Identify which cell holds the provided text, then report its (x, y) central coordinate. 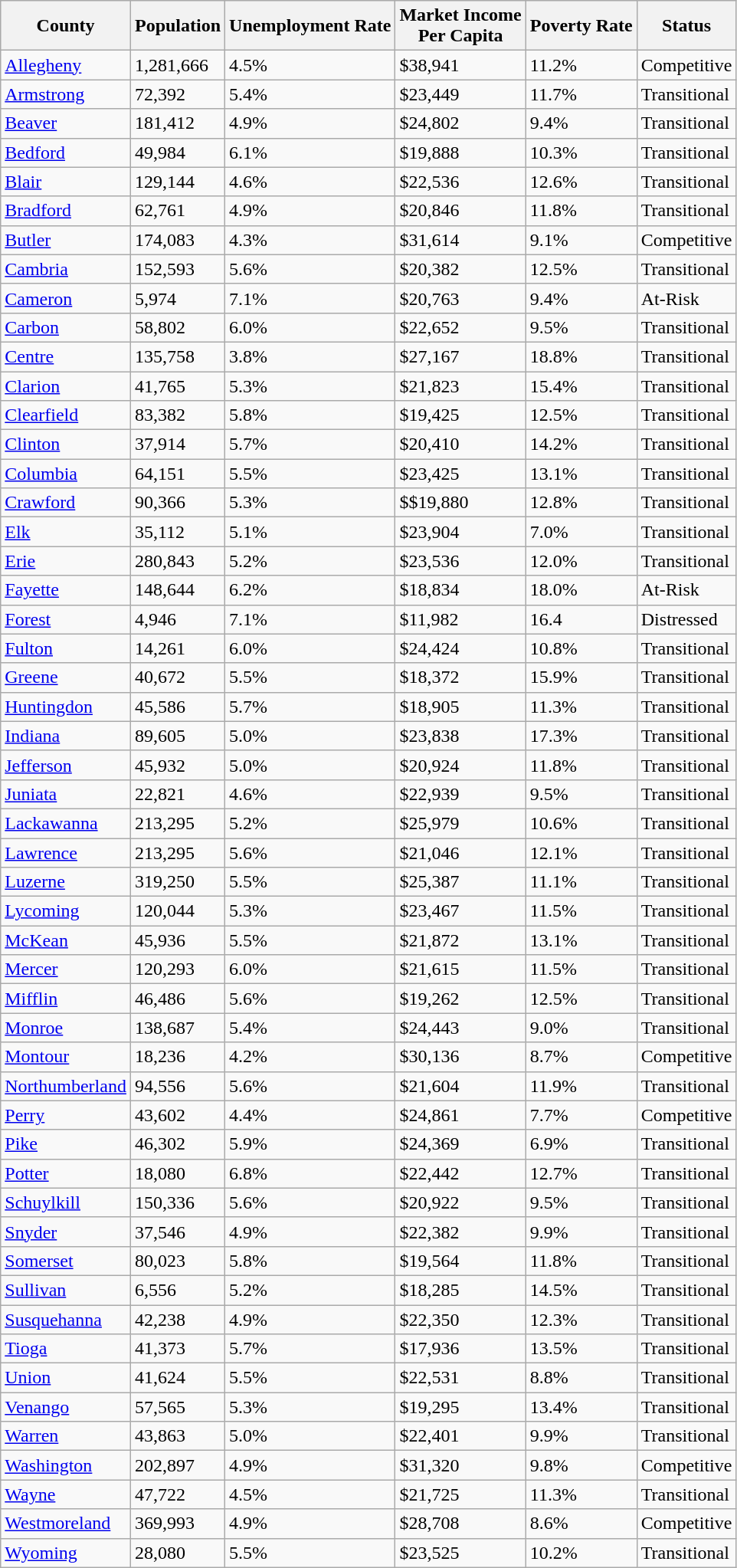
$17,936 (460, 1349)
Cameron (66, 298)
1,281,666 (178, 65)
Luzerne (66, 882)
Westmoreland (66, 1524)
18.0% (581, 590)
$22,531 (460, 1378)
$19,888 (460, 153)
89,605 (178, 736)
Population (178, 26)
Schuylkill (66, 1202)
Warren (66, 1436)
$31,614 (460, 240)
$22,442 (460, 1173)
12.6% (581, 182)
4.4% (310, 1115)
Northumberland (66, 1086)
$24,861 (460, 1115)
$21,725 (460, 1494)
120,293 (178, 969)
$19,564 (460, 1261)
$30,136 (460, 1057)
Beaver (66, 123)
5,974 (178, 298)
McKean (66, 940)
Forest (66, 619)
4.3% (310, 240)
Potter (66, 1173)
Poverty Rate (581, 26)
Lackawanna (66, 823)
$21,823 (460, 385)
12.8% (581, 503)
16.4 (581, 619)
41,624 (178, 1378)
3.8% (310, 356)
22,821 (178, 794)
369,993 (178, 1524)
Venango (66, 1407)
7.7% (581, 1115)
Huntingdon (66, 707)
$23,525 (460, 1553)
57,565 (178, 1407)
$20,922 (460, 1202)
5.9% (310, 1144)
Status (686, 26)
$22,350 (460, 1319)
Crawford (66, 503)
Monroe (66, 1028)
72,392 (178, 94)
$24,424 (460, 648)
46,302 (178, 1144)
45,936 (178, 940)
18,080 (178, 1173)
174,083 (178, 240)
Wyoming (66, 1553)
6.8% (310, 1173)
$19,262 (460, 999)
$20,410 (460, 444)
6.1% (310, 153)
$19,425 (460, 415)
181,412 (178, 123)
Somerset (66, 1261)
8.7% (581, 1057)
$22,401 (460, 1436)
Union (66, 1378)
135,758 (178, 356)
Perry (66, 1115)
37,546 (178, 1232)
15.9% (581, 677)
10.8% (581, 648)
Jefferson (66, 765)
$24,443 (460, 1028)
$18,285 (460, 1290)
Washington (66, 1465)
$23,904 (460, 532)
11.7% (581, 94)
40,672 (178, 677)
62,761 (178, 211)
$22,382 (460, 1232)
$22,939 (460, 794)
13.4% (581, 1407)
43,602 (178, 1115)
Snyder (66, 1232)
$27,167 (460, 356)
$28,708 (460, 1524)
8.8% (581, 1378)
$31,320 (460, 1465)
7.0% (581, 532)
6,556 (178, 1290)
Fayette (66, 590)
Bedford (66, 153)
4.2% (310, 1057)
$20,382 (460, 269)
$23,467 (460, 911)
County (66, 26)
152,593 (178, 269)
$23,536 (460, 561)
319,250 (178, 882)
Columbia (66, 474)
49,984 (178, 153)
10.2% (581, 1553)
10.6% (581, 823)
120,044 (178, 911)
9.1% (581, 240)
10.3% (581, 153)
$21,872 (460, 940)
42,238 (178, 1319)
$20,846 (460, 211)
Centre (66, 356)
Clarion (66, 385)
58,802 (178, 327)
Montour (66, 1057)
Market Income Per Capita (460, 26)
Greene (66, 677)
$19,295 (460, 1407)
6.2% (310, 590)
Cambria (66, 269)
$22,536 (460, 182)
Butler (66, 240)
Bradford (66, 211)
14,261 (178, 648)
$21,604 (460, 1086)
46,486 (178, 999)
$24,369 (460, 1144)
Pike (66, 1144)
$18,834 (460, 590)
11.1% (581, 882)
$22,652 (460, 327)
90,366 (178, 503)
4,946 (178, 619)
Tioga (66, 1349)
43,863 (178, 1436)
83,382 (178, 415)
$23,425 (460, 474)
Armstrong (66, 94)
$25,979 (460, 823)
$21,615 (460, 969)
Erie (66, 561)
Fulton (66, 648)
150,336 (178, 1202)
$20,763 (460, 298)
12.7% (581, 1173)
Indiana (66, 736)
41,373 (178, 1349)
Clearfield (66, 415)
$18,905 (460, 707)
Carbon (66, 327)
148,644 (178, 590)
$38,941 (460, 65)
$24,802 (460, 123)
12.0% (581, 561)
11.9% (581, 1086)
138,687 (178, 1028)
9.8% (581, 1465)
Elk (66, 532)
Susquehanna (66, 1319)
41,765 (178, 385)
11.2% (581, 65)
$$19,880 (460, 503)
Blair (66, 182)
17.3% (581, 736)
14.5% (581, 1290)
64,151 (178, 474)
15.4% (581, 385)
12.3% (581, 1319)
Mercer (66, 969)
8.6% (581, 1524)
Allegheny (66, 65)
Wayne (66, 1494)
280,843 (178, 561)
Mifflin (66, 999)
Lawrence (66, 853)
94,556 (178, 1086)
14.2% (581, 444)
$23,838 (460, 736)
129,144 (178, 182)
5.1% (310, 532)
37,914 (178, 444)
$11,982 (460, 619)
Distressed (686, 619)
9.0% (581, 1028)
35,112 (178, 532)
18,236 (178, 1057)
$21,046 (460, 853)
80,023 (178, 1261)
Juniata (66, 794)
Unemployment Rate (310, 26)
45,932 (178, 765)
47,722 (178, 1494)
202,897 (178, 1465)
Clinton (66, 444)
18.8% (581, 356)
6.9% (581, 1144)
$25,387 (460, 882)
$23,449 (460, 94)
$20,924 (460, 765)
12.1% (581, 853)
45,586 (178, 707)
13.5% (581, 1349)
Sullivan (66, 1290)
Lycoming (66, 911)
28,080 (178, 1553)
$18,372 (460, 677)
